Provide the (X, Y) coordinate of the cell's center where the given text is located.  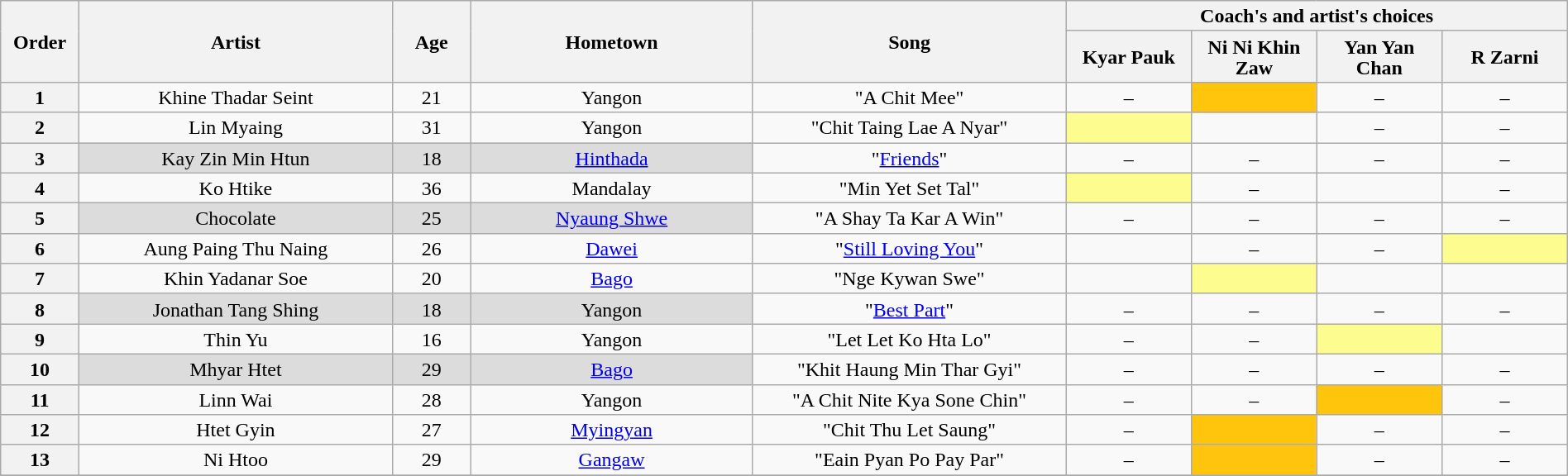
"Khit Haung Min Thar Gyi" (910, 369)
20 (432, 279)
Song (910, 41)
Coach's and artist's choices (1317, 17)
Nyaung Shwe (612, 218)
"A Chit Mee" (910, 98)
Aung Paing Thu Naing (235, 248)
Jonathan Tang Shing (235, 309)
Htet Gyin (235, 430)
1 (40, 98)
2 (40, 127)
Linn Wai (235, 400)
3 (40, 157)
26 (432, 248)
Mandalay (612, 188)
Ko Htike (235, 188)
Order (40, 41)
10 (40, 369)
Ni Ni Khin Zaw (1255, 56)
Artist (235, 41)
31 (432, 127)
12 (40, 430)
"Eain Pyan Po Pay Par" (910, 459)
11 (40, 400)
Yan Yan Chan (1379, 56)
Ni Htoo (235, 459)
Gangaw (612, 459)
Thin Yu (235, 339)
25 (432, 218)
"A Chit Nite Kya Sone Chin" (910, 400)
36 (432, 188)
"Min Yet Set Tal" (910, 188)
Kyar Pauk (1129, 56)
Chocolate (235, 218)
"Friends" (910, 157)
Lin Myaing (235, 127)
5 (40, 218)
Khin Yadanar Soe (235, 279)
"Nge Kywan Swe" (910, 279)
6 (40, 248)
4 (40, 188)
R Zarni (1505, 56)
"Chit Taing Lae A Nyar" (910, 127)
"Let Let Ko Hta Lo" (910, 339)
"A Shay Ta Kar A Win" (910, 218)
7 (40, 279)
Myingyan (612, 430)
Hometown (612, 41)
28 (432, 400)
13 (40, 459)
Mhyar Htet (235, 369)
Dawei (612, 248)
Kay Zin Min Htun (235, 157)
"Best Part" (910, 309)
Khine Thadar Seint (235, 98)
Hinthada (612, 157)
"Chit Thu Let Saung" (910, 430)
9 (40, 339)
21 (432, 98)
27 (432, 430)
8 (40, 309)
16 (432, 339)
"Still Loving You" (910, 248)
Age (432, 41)
